Scan for the cell matching the given text and deliver its [X, Y] coordinate at center. 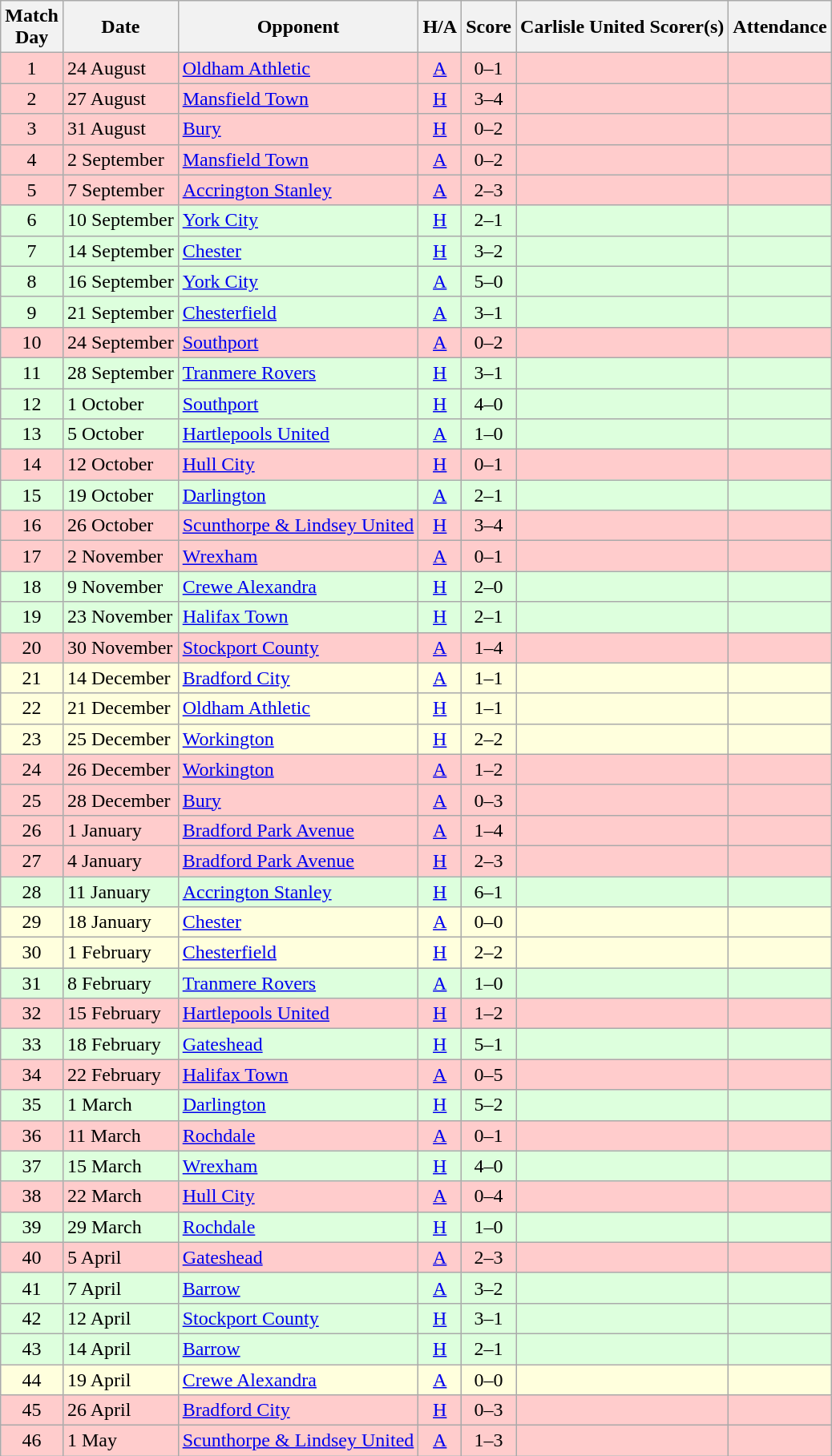
27 August [120, 99]
1 May [120, 1441]
31 [32, 983]
25 [32, 800]
32 [32, 1014]
5–1 [489, 1044]
9 [32, 312]
2 November [120, 556]
5–2 [489, 1105]
15 March [120, 1166]
12 October [120, 465]
6–1 [489, 892]
36 [32, 1135]
19 April [120, 1379]
30 November [120, 647]
10 September [120, 220]
16 [32, 526]
14 [32, 465]
Opponent [298, 27]
7 September [120, 190]
42 [32, 1318]
0–4 [489, 1196]
37 [32, 1166]
29 March [120, 1227]
24 August [120, 68]
26 April [120, 1410]
33 [32, 1044]
8 [32, 281]
18 January [120, 922]
7 [32, 251]
6 [32, 220]
22 February [120, 1075]
22 March [120, 1196]
40 [32, 1257]
8 February [120, 983]
23 November [120, 617]
10 [32, 342]
2 [32, 99]
2 September [120, 159]
1 February [120, 953]
16 September [120, 281]
Score [489, 27]
24 [32, 769]
26 October [120, 526]
14 September [120, 251]
25 December [120, 739]
0–5 [489, 1075]
4 January [120, 861]
17 [32, 556]
2–0 [489, 587]
26 [32, 830]
5 April [120, 1257]
H/A [440, 27]
28 September [120, 373]
19 October [120, 495]
Carlisle United Scorer(s) [622, 27]
11 March [120, 1135]
26 December [120, 769]
1 [32, 68]
21 December [120, 708]
38 [32, 1196]
44 [32, 1379]
5–0 [489, 281]
3 [32, 129]
18 February [120, 1044]
7 April [120, 1288]
4 [32, 159]
Attendance [780, 27]
41 [32, 1288]
15 February [120, 1014]
27 [32, 861]
46 [32, 1441]
9 November [120, 587]
15 [32, 495]
30 [32, 953]
23 [32, 739]
28 [32, 892]
5 October [120, 434]
13 [32, 434]
18 [32, 587]
11 [32, 373]
29 [32, 922]
45 [32, 1410]
21 [32, 678]
14 December [120, 678]
20 [32, 647]
Date [120, 27]
28 December [120, 800]
43 [32, 1349]
21 September [120, 312]
1 March [120, 1105]
14 April [120, 1349]
1 January [120, 830]
19 [32, 617]
5 [32, 190]
22 [32, 708]
39 [32, 1227]
31 August [120, 129]
1 October [120, 403]
1–3 [489, 1441]
Match Day [32, 27]
35 [32, 1105]
12 [32, 403]
24 September [120, 342]
11 January [120, 892]
34 [32, 1075]
12 April [120, 1318]
